From the cell containing the given text, extract its center point as [x, y] coordinate. 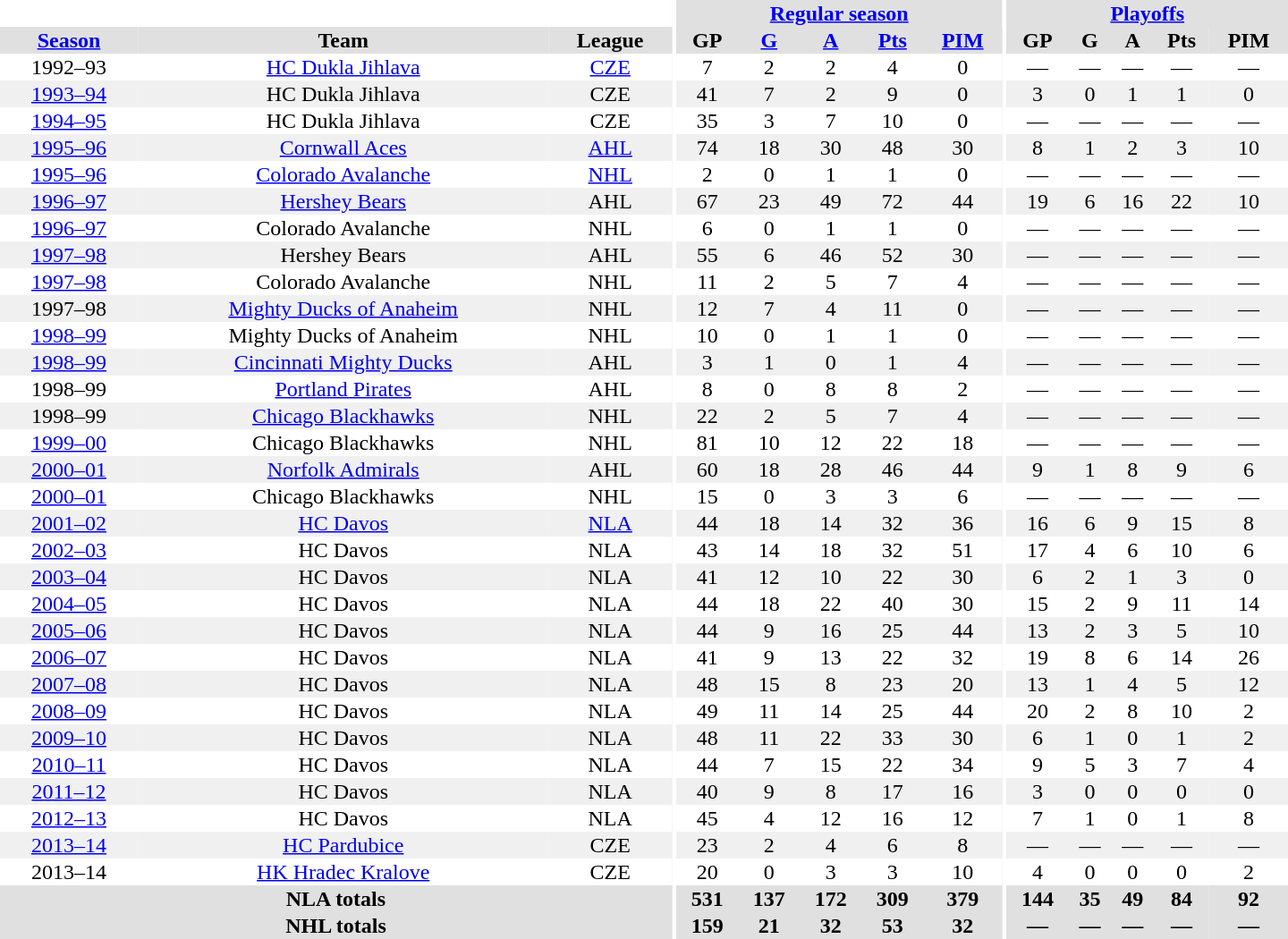
2007–08 [69, 684]
2005–06 [69, 630]
309 [893, 899]
28 [830, 469]
2008–09 [69, 711]
26 [1249, 657]
81 [707, 443]
137 [769, 899]
2006–07 [69, 657]
2012–13 [69, 818]
55 [707, 255]
Norfolk Admirals [343, 469]
53 [893, 926]
2004–05 [69, 604]
531 [707, 899]
1994–95 [69, 121]
84 [1182, 899]
159 [707, 926]
72 [893, 201]
51 [962, 550]
Team [343, 40]
Cornwall Aces [343, 148]
45 [707, 818]
92 [1249, 899]
Playoffs [1148, 13]
1992–93 [69, 67]
NLA totals [336, 899]
21 [769, 926]
2011–12 [69, 791]
43 [707, 550]
HK Hradec Kralove [343, 872]
Regular season [839, 13]
36 [962, 523]
2001–02 [69, 523]
1999–00 [69, 443]
1993–94 [69, 94]
2009–10 [69, 738]
74 [707, 148]
Cincinnati Mighty Ducks [343, 362]
Season [69, 40]
HC Pardubice [343, 845]
52 [893, 255]
2003–04 [69, 577]
33 [893, 738]
League [610, 40]
Portland Pirates [343, 389]
2010–11 [69, 765]
2002–03 [69, 550]
144 [1038, 899]
379 [962, 899]
172 [830, 899]
NHL totals [336, 926]
67 [707, 201]
60 [707, 469]
34 [962, 765]
